Find where the given text appears and provide that cell's center as [X, Y] coordinate. 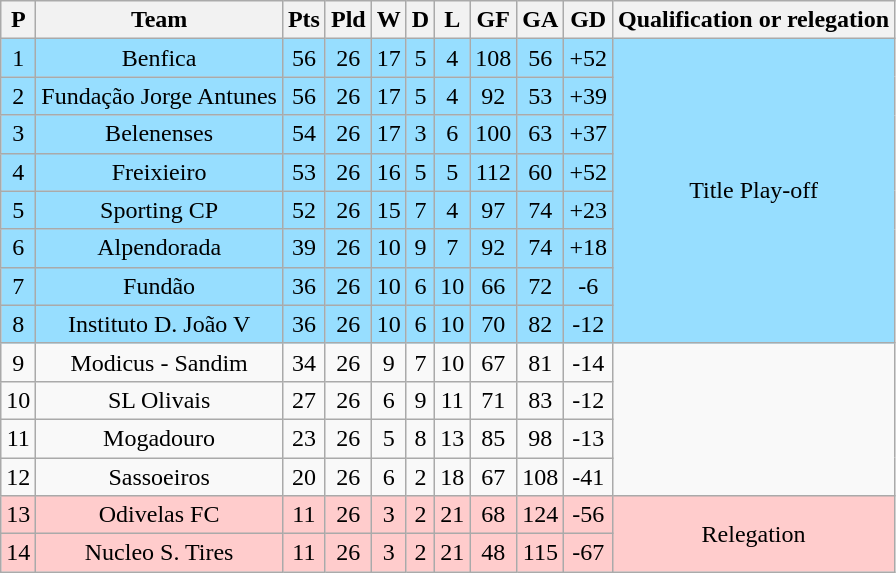
82 [540, 324]
Title Play-off [753, 191]
Mogadouro [160, 438]
124 [540, 515]
83 [540, 400]
GA [540, 20]
71 [494, 400]
85 [494, 438]
D [420, 20]
66 [494, 286]
-6 [588, 286]
Fundão [160, 286]
112 [494, 172]
23 [304, 438]
15 [388, 210]
P [18, 20]
-14 [588, 362]
98 [540, 438]
115 [540, 553]
81 [540, 362]
L [452, 20]
Team [160, 20]
-13 [588, 438]
-67 [588, 553]
63 [540, 134]
-41 [588, 477]
Odivelas FC [160, 515]
97 [494, 210]
20 [304, 477]
+37 [588, 134]
18 [452, 477]
Nucleo S. Tires [160, 553]
GD [588, 20]
Freixieiro [160, 172]
-56 [588, 515]
34 [304, 362]
W [388, 20]
Relegation [753, 534]
12 [18, 477]
Pld [348, 20]
70 [494, 324]
SL Olivais [160, 400]
Pts [304, 20]
Modicus - Sandim [160, 362]
Instituto D. João V [160, 324]
52 [304, 210]
+39 [588, 96]
27 [304, 400]
16 [388, 172]
+23 [588, 210]
Belenenses [160, 134]
Sassoeiros [160, 477]
Qualification or relegation [753, 20]
Fundação Jorge Antunes [160, 96]
68 [494, 515]
1 [18, 58]
39 [304, 248]
72 [540, 286]
GF [494, 20]
Benfica [160, 58]
14 [18, 553]
60 [540, 172]
Sporting CP [160, 210]
Alpendorada [160, 248]
+18 [588, 248]
54 [304, 134]
100 [494, 134]
48 [494, 553]
